Find where the given text appears and provide that cell's center as [x, y] coordinate. 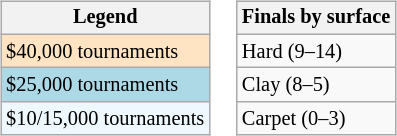
Clay (8–5) [316, 85]
$40,000 tournaments [105, 51]
Legend [105, 18]
$25,000 tournaments [105, 85]
Carpet (0–3) [316, 119]
Finals by surface [316, 18]
Hard (9–14) [316, 51]
$10/15,000 tournaments [105, 119]
